Locate the cell with the specified text and output its [x, y] center coordinate. 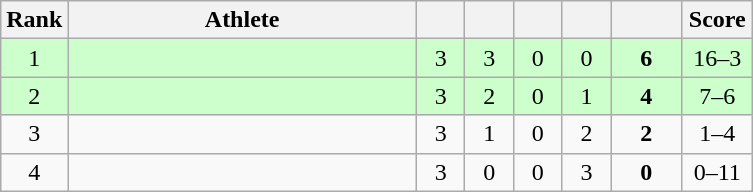
1–4 [718, 134]
Rank [34, 20]
Score [718, 20]
16–3 [718, 58]
7–6 [718, 96]
6 [646, 58]
0–11 [718, 172]
Athlete [242, 20]
